Return [x, y] of the center of cell containing provided text 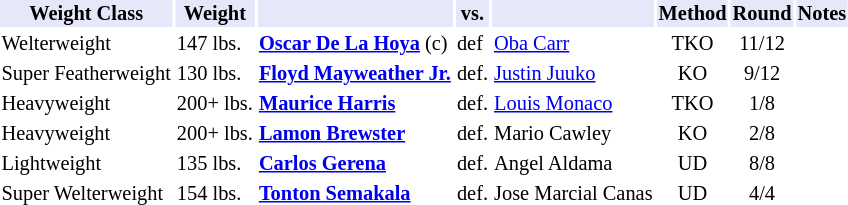
Weight Class [86, 14]
2/8 [762, 134]
Oba Carr [574, 44]
147 lbs. [214, 44]
Louis Monaco [574, 104]
1/8 [762, 104]
Justin Juuko [574, 74]
Floyd Mayweather Jr. [354, 74]
11/12 [762, 44]
Lightweight [86, 164]
Oscar De La Hoya (c) [354, 44]
UD [692, 164]
def [472, 44]
Weight [214, 14]
Angel Aldama [574, 164]
9/12 [762, 74]
Method [692, 14]
135 lbs. [214, 164]
130 lbs. [214, 74]
Round [762, 14]
Super Featherweight [86, 74]
Lamon Brewster [354, 134]
Maurice Harris [354, 104]
8/8 [762, 164]
vs. [472, 14]
Carlos Gerena [354, 164]
Notes [822, 14]
Welterweight [86, 44]
Mario Cawley [574, 134]
